Capture the cell that displays the provided text and extract its (X, Y) central coordinate. 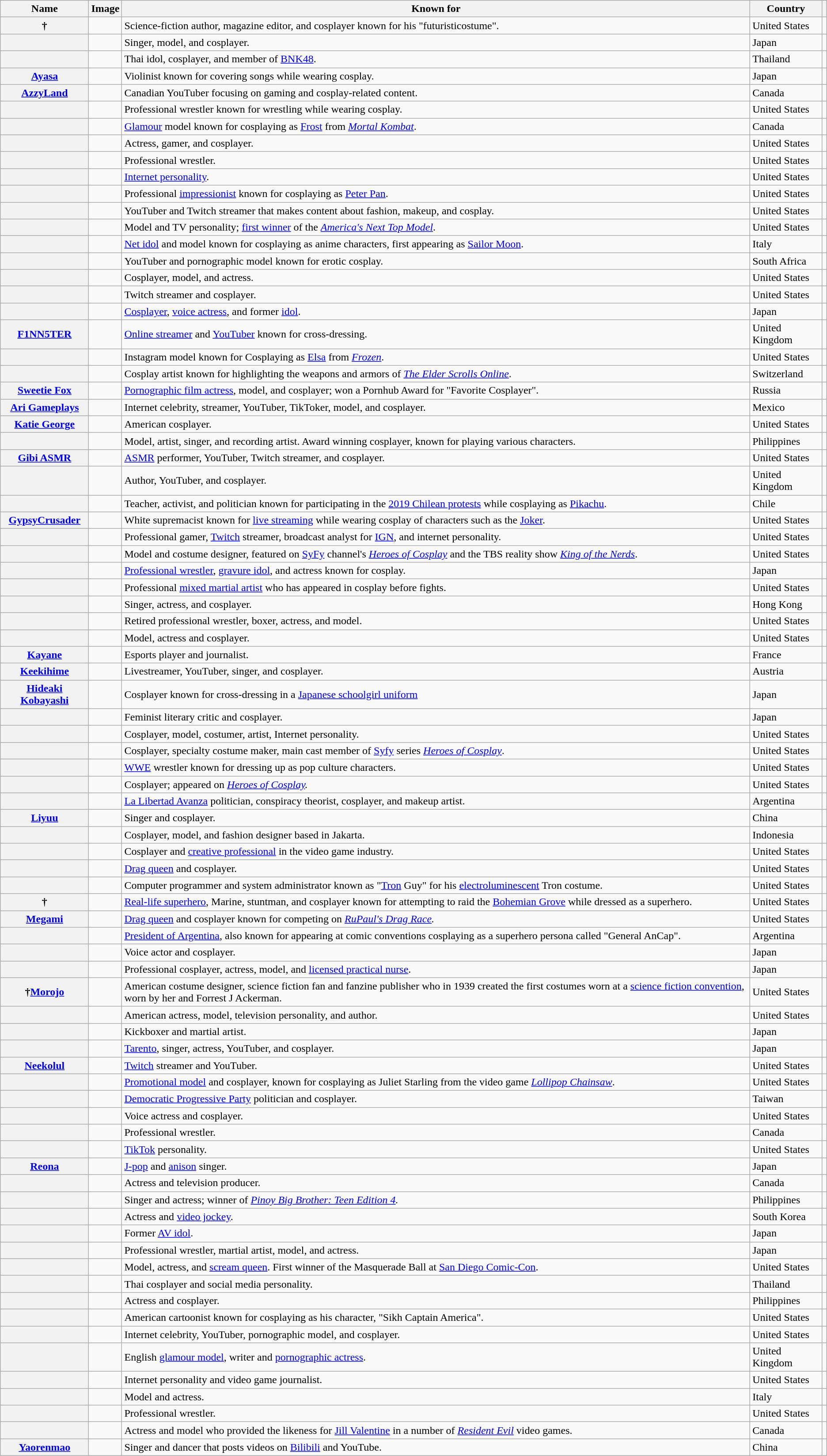
American actress, model, television personality, and author. (436, 1015)
Neekolul (45, 1065)
Gibi ASMR (45, 458)
White supremacist known for live streaming while wearing cosplay of characters such as the Joker. (436, 520)
South Korea (786, 1217)
Retired professional wrestler, boxer, actress, and model. (436, 621)
Professional wrestler, martial artist, model, and actress. (436, 1250)
Hong Kong (786, 604)
Model and costume designer, featured on SyFy channel's Heroes of Cosplay and the TBS reality show King of the Nerds. (436, 554)
Author, YouTuber, and cosplayer. (436, 481)
Professional cosplayer, actress, model, and licensed practical nurse. (436, 969)
Cosplay artist known for highlighting the weapons and armors of The Elder Scrolls Online. (436, 374)
Model and actress. (436, 1397)
Hideaki Kobayashi (45, 694)
J-pop and anison singer. (436, 1166)
Chile (786, 503)
Katie George (45, 424)
Cosplayer; appeared on Heroes of Cosplay. (436, 784)
Cosplayer, specialty costume maker, main cast member of Syfy series Heroes of Cosplay. (436, 751)
Former AV idol. (436, 1233)
WWE wrestler known for dressing up as pop culture characters. (436, 767)
Computer programmer and system administrator known as "Tron Guy" for his electroluminescent Tron costume. (436, 885)
Reona (45, 1166)
ASMR performer, YouTuber, Twitch streamer, and cosplayer. (436, 458)
Russia (786, 391)
Drag queen and cosplayer. (436, 868)
Singer and cosplayer. (436, 818)
Singer and actress; winner of Pinoy Big Brother: Teen Edition 4. (436, 1200)
Keekihime (45, 671)
Kayane (45, 655)
Democratic Progressive Party politician and cosplayer. (436, 1099)
Ayasa (45, 76)
Model, actress and cosplayer. (436, 638)
Model, actress, and scream queen. First winner of the Masquerade Ball at San Diego Comic-Con. (436, 1267)
Name (45, 9)
Image (105, 9)
Actress, gamer, and cosplayer. (436, 143)
Country (786, 9)
Actress and video jockey. (436, 1217)
Glamour model known for cosplaying as Frost from Mortal Kombat. (436, 126)
YouTuber and pornographic model known for erotic cosplay. (436, 261)
France (786, 655)
South Africa (786, 261)
Austria (786, 671)
President of Argentina, also known for appearing at comic conventions cosplaying as a superhero persona called "General AnCap". (436, 936)
Livestreamer, YouTuber, singer, and cosplayer. (436, 671)
Professional impressionist known for cosplaying as Peter Pan. (436, 193)
Pornographic film actress, model, and cosplayer; won a Pornhub Award for "Favorite Cosplayer". (436, 391)
Cosplayer, model, and fashion designer based in Jakarta. (436, 835)
Model and TV personality; first winner of the America's Next Top Model. (436, 227)
Internet celebrity, YouTuber, pornographic model, and cosplayer. (436, 1335)
Actress and television producer. (436, 1183)
Cosplayer, model, costumer, artist, Internet personality. (436, 734)
Real-life superhero, Marine, stuntman, and cosplayer known for attempting to raid the Bohemian Grove while dressed as a superhero. (436, 902)
Kickboxer and martial artist. (436, 1031)
Cosplayer and creative professional in the video game industry. (436, 852)
Thai idol, cosplayer, and member of BNK48. (436, 59)
English glamour model, writer and pornographic actress. (436, 1357)
Internet celebrity, streamer, YouTuber, TikToker, model, and cosplayer. (436, 407)
F1NN5TER (45, 334)
Professional wrestler, gravure idol, and actress known for cosplay. (436, 571)
Instagram model known for Cosplaying as Elsa from Frozen. (436, 357)
Internet personality and video game journalist. (436, 1380)
Cosplayer known for cross-dressing in a Japanese schoolgirl uniform (436, 694)
Esports player and journalist. (436, 655)
Tarento, singer, actress, YouTuber, and cosplayer. (436, 1048)
Professional wrestler known for wrestling while wearing cosplay. (436, 110)
Voice actress and cosplayer. (436, 1116)
Singer, actress, and cosplayer. (436, 604)
Thai cosplayer and social media personality. (436, 1284)
Actress and cosplayer. (436, 1301)
Sweetie Fox (45, 391)
Science-fiction author, magazine editor, and cosplayer known for his "futuristicostume". (436, 26)
La Libertad Avanza politician, conspiracy theorist, cosplayer, and makeup artist. (436, 801)
Drag queen and cosplayer known for competing on RuPaul's Drag Race. (436, 919)
YouTuber and Twitch streamer that makes content about fashion, makeup, and cosplay. (436, 211)
Mexico (786, 407)
Teacher, activist, and politician known for participating in the 2019 Chilean protests while cosplaying as Pikachu. (436, 503)
TikTok personality. (436, 1149)
Professional mixed martial artist who has appeared in cosplay before fights. (436, 588)
Twitch streamer and cosplayer. (436, 295)
Singer, model, and cosplayer. (436, 42)
American cartoonist known for cosplaying as his character, "Sikh Captain America". (436, 1317)
Actress and model who provided the likeness for Jill Valentine in a number of Resident Evil video games. (436, 1430)
Indonesia (786, 835)
Internet personality. (436, 177)
Ari Gameplays (45, 407)
Taiwan (786, 1099)
Net idol and model known for cosplaying as anime characters, first appearing as Sailor Moon. (436, 244)
Violinist known for covering songs while wearing cosplay. (436, 76)
Promotional model and cosplayer, known for cosplaying as Juliet Starling from the video game Lollipop Chainsaw. (436, 1082)
Twitch streamer and YouTuber. (436, 1065)
Canadian YouTuber focusing on gaming and cosplay-related content. (436, 93)
Switzerland (786, 374)
American cosplayer. (436, 424)
Yaorenmao (45, 1447)
Cosplayer, model, and actress. (436, 278)
Liyuu (45, 818)
Model, artist, singer, and recording artist. Award winning cosplayer, known for playing various characters. (436, 441)
Voice actor and cosplayer. (436, 952)
Cosplayer, voice actress, and former idol. (436, 311)
Online streamer and YouTuber known for cross-dressing. (436, 334)
AzzyLand (45, 93)
Professional gamer, Twitch streamer, broadcast analyst for IGN, and internet personality. (436, 537)
GypsyCrusader (45, 520)
Feminist literary critic and cosplayer. (436, 717)
Singer and dancer that posts videos on Bilibili and YouTube. (436, 1447)
Known for (436, 9)
†Morojo (45, 992)
Megami (45, 919)
